Scan for the cell matching the given text and deliver its (X, Y) coordinate at center. 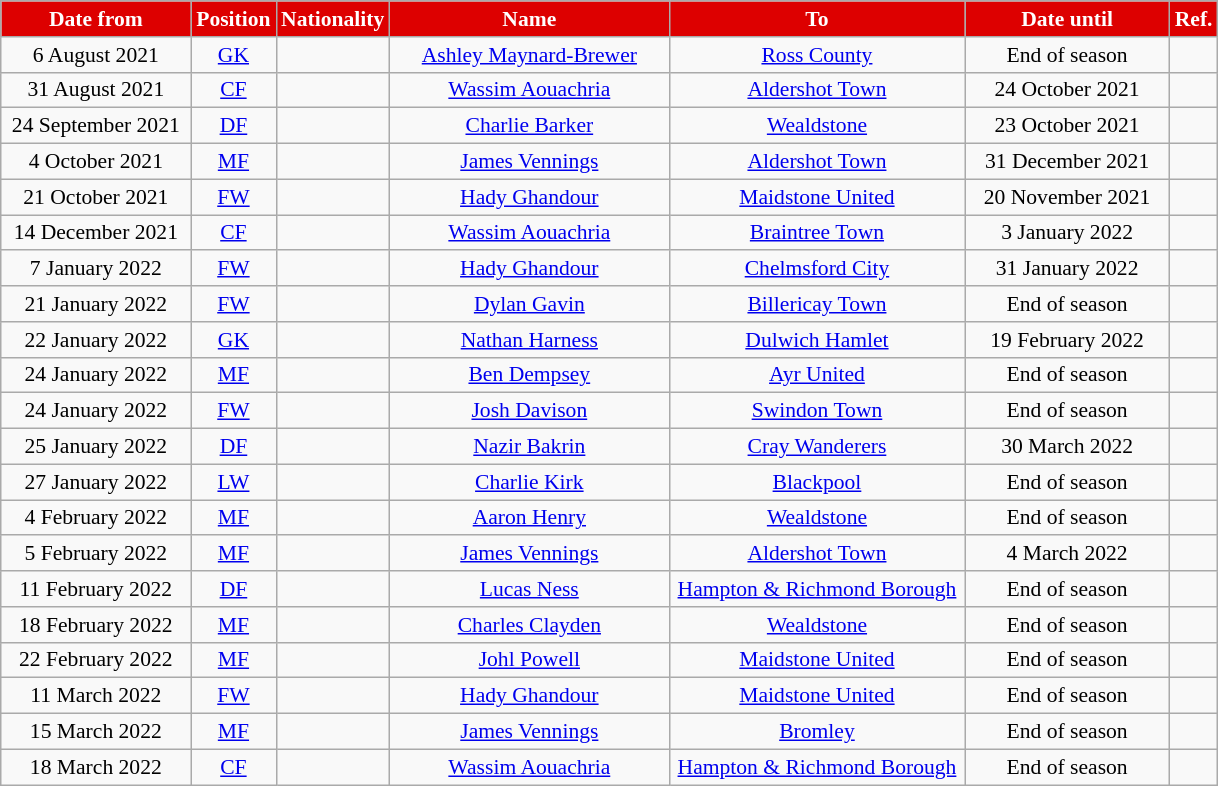
LW (234, 482)
Johl Powell (529, 660)
Ross County (816, 55)
Charlie Kirk (529, 482)
21 January 2022 (96, 304)
22 January 2022 (96, 340)
22 February 2022 (96, 660)
Cray Wanderers (816, 447)
Braintree Town (816, 233)
Dylan Gavin (529, 304)
Ashley Maynard-Brewer (529, 55)
20 November 2021 (1068, 197)
4 February 2022 (96, 518)
14 December 2021 (96, 233)
Nathan Harness (529, 340)
11 February 2022 (96, 589)
24 October 2021 (1068, 90)
Billericay Town (816, 304)
4 October 2021 (96, 162)
Aaron Henry (529, 518)
Ref. (1194, 19)
Nazir Bakrin (529, 447)
Name (529, 19)
4 March 2022 (1068, 554)
Swindon Town (816, 411)
Charlie Barker (529, 126)
21 October 2021 (96, 197)
19 February 2022 (1068, 340)
18 February 2022 (96, 625)
Chelmsford City (816, 269)
Ben Dempsey (529, 375)
7 January 2022 (96, 269)
11 March 2022 (96, 696)
Blackpool (816, 482)
18 March 2022 (96, 767)
31 January 2022 (1068, 269)
15 March 2022 (96, 732)
Position (234, 19)
Date until (1068, 19)
6 August 2021 (96, 55)
31 December 2021 (1068, 162)
Date from (96, 19)
27 January 2022 (96, 482)
To (816, 19)
30 March 2022 (1068, 447)
5 February 2022 (96, 554)
Dulwich Hamlet (816, 340)
25 January 2022 (96, 447)
24 September 2021 (96, 126)
23 October 2021 (1068, 126)
Charles Clayden (529, 625)
Lucas Ness (529, 589)
Josh Davison (529, 411)
Bromley (816, 732)
31 August 2021 (96, 90)
Nationality (332, 19)
Ayr United (816, 375)
3 January 2022 (1068, 233)
